Return (X, Y) of the center of cell containing provided text 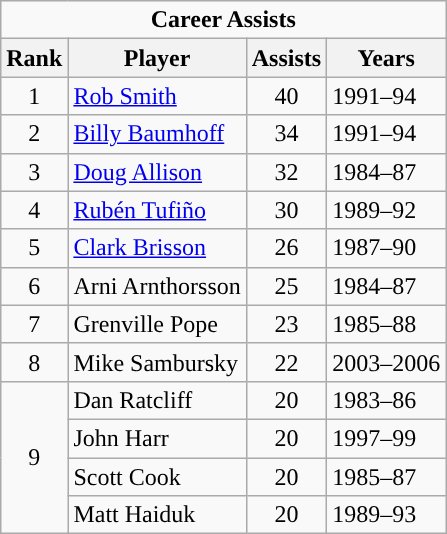
30 (286, 210)
1997–99 (386, 438)
40 (286, 96)
1987–90 (386, 248)
Years (386, 58)
1 (34, 96)
Grenville Pope (157, 324)
26 (286, 248)
Rank (34, 58)
1989–93 (386, 515)
6 (34, 286)
Scott Cook (157, 477)
Arni Arnthorsson (157, 286)
2 (34, 134)
2003–2006 (386, 362)
22 (286, 362)
3 (34, 172)
9 (34, 457)
Assists (286, 58)
Rubén Tufiño (157, 210)
1983–86 (386, 400)
Doug Allison (157, 172)
25 (286, 286)
Dan Ratcliff (157, 400)
23 (286, 324)
Career Assists (224, 20)
1985–88 (386, 324)
8 (34, 362)
Billy Baumhoff (157, 134)
Clark Brisson (157, 248)
32 (286, 172)
7 (34, 324)
Player (157, 58)
Mike Sambursky (157, 362)
1985–87 (386, 477)
34 (286, 134)
Matt Haiduk (157, 515)
4 (34, 210)
1989–92 (386, 210)
John Harr (157, 438)
Rob Smith (157, 96)
5 (34, 248)
